Identify which cell holds the provided text, then report its (x, y) central coordinate. 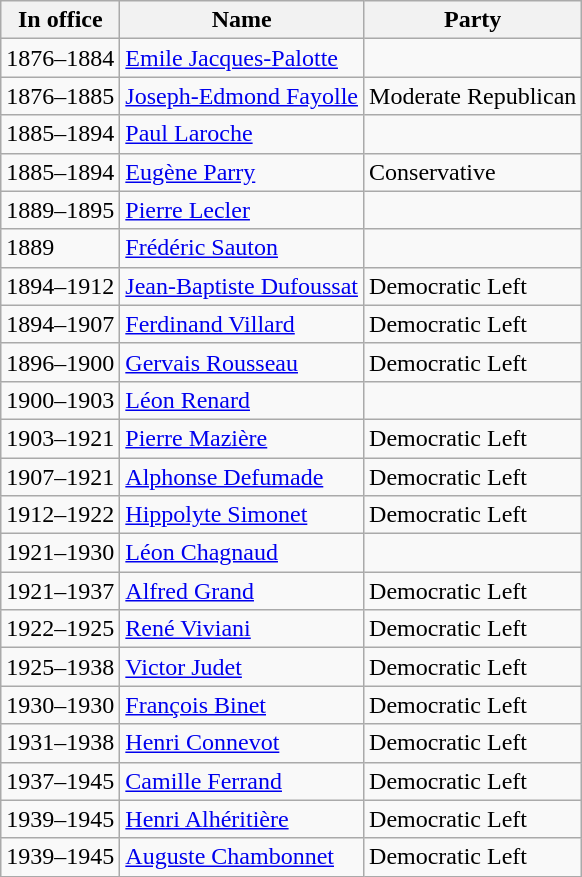
Moderate Republican (473, 96)
1921–1937 (60, 591)
Frédéric Sauton (242, 248)
Victor Judet (242, 667)
Emile Jacques-Palotte (242, 58)
Léon Renard (242, 400)
Eugène Parry (242, 172)
1937–1945 (60, 781)
Gervais Rousseau (242, 362)
1930–1930 (60, 705)
Pierre Mazière (242, 438)
1876–1885 (60, 96)
Pierre Lecler (242, 210)
François Binet (242, 705)
1894–1912 (60, 286)
1896–1900 (60, 362)
1894–1907 (60, 324)
Conservative (473, 172)
1912–1922 (60, 515)
Name (242, 20)
1922–1925 (60, 629)
1931–1938 (60, 743)
1900–1903 (60, 400)
Ferdinand Villard (242, 324)
René Viviani (242, 629)
Paul Laroche (242, 134)
Joseph-Edmond Fayolle (242, 96)
1889–1895 (60, 210)
1876–1884 (60, 58)
Party (473, 20)
Jean-Baptiste Dufoussat (242, 286)
1903–1921 (60, 438)
In office (60, 20)
1925–1938 (60, 667)
Alfred Grand (242, 591)
1921–1930 (60, 553)
Auguste Chambonnet (242, 857)
Henri Alhéritière (242, 819)
1889 (60, 248)
Camille Ferrand (242, 781)
Hippolyte Simonet (242, 515)
Alphonse Defumade (242, 477)
Henri Connevot (242, 743)
Léon Chagnaud (242, 553)
1907–1921 (60, 477)
